Provide the [x, y] coordinate of the cell's center where the given text is located.  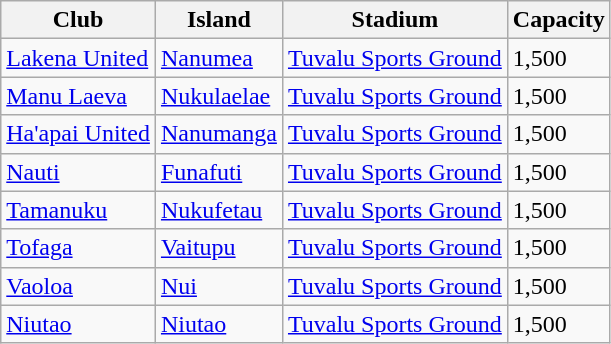
Nanumanga [218, 134]
Tofaga [78, 248]
Manu Laeva [78, 96]
Nukulaelae [218, 96]
Funafuti [218, 172]
Tamanuku [78, 210]
Nui [218, 286]
Capacity [558, 20]
Nauti [78, 172]
Vaitupu [218, 248]
Vaoloa [78, 286]
Lakena United [78, 58]
Island [218, 20]
Club [78, 20]
Stadium [394, 20]
Ha'apai United [78, 134]
Nanumea [218, 58]
Nukufetau [218, 210]
